Output the (x, y) coordinate of the center of the cell containing the given text.  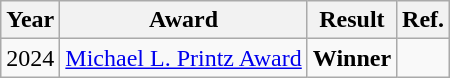
Result (352, 20)
Ref. (424, 20)
Michael L. Printz Award (184, 58)
Year (30, 20)
Award (184, 20)
Winner (352, 58)
2024 (30, 58)
